From the cell containing the given text, extract its center point as [x, y] coordinate. 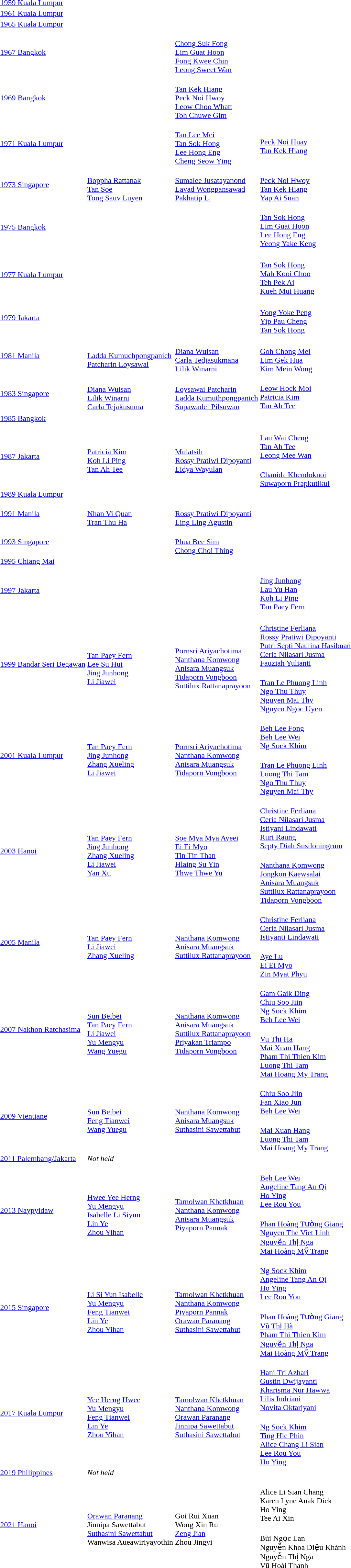
Tan Paey FernJing JunhongZhang XuelingLi Jiawei [130, 755]
Tamolwan KhetkhuanNanthana KomwongPiyaporn PannakOrawan ParanangSuthasini Sawettabut [217, 1307]
Sumalee JusatayanondLavad WongpansawadPakhatip L. [217, 185]
Tamolwan KhetkhuanNanthana KomwongAnisara MuangsukPiyaporn Pannak [217, 1210]
Patricia KimKoh Li PingTan Ah Tee [130, 456]
Nanthana KomwongAnisara MuangsukSuthasini Sawettabut [217, 1116]
Hwee Yee HerngYu MengyuIsabelle Li SiyunLin YeZhou Yihan [130, 1210]
Phua Bee SimChong Choi Thing [217, 542]
Tamolwan KhetkhuanNanthana KomwongOrawan ParanangJinnipa SawettabutSuthasini Sawettabut [217, 1413]
Nanthana KomwongAnisara MuangsukSuttilux Rattanaprayoon [217, 942]
Rossy Pratiwi DipoyantiLing Ling Agustin [217, 513]
Soe Mya Mya AyeeiEi Ei MyoTin Tin ThanHlaing Su YinThwe Thwe Yu [217, 851]
Chong Suk FongLim Guat HoonFong Kwee ChinLeong Sweet Wan [217, 52]
Tan Lee MeiTan Sok HongLee Hong EngCheng Seow Ying [217, 143]
Boppha RattanakTan SoeTong Sauv Luyen [130, 185]
Diana WuisanCarla TedjasukmanaLilik Winarni [217, 355]
Pornsri AriyachotimaNanthana KomwongAnisara MuangsukTidaporn VongboonSuttilux Rattanaprayoon [217, 664]
Yee Herng HweeYu MengyuFeng TianweiLin YeZhou Yihan [130, 1413]
Ladda KumuchpongpanichPatcharin Loysawai [130, 355]
Nhan Vi QuanTran Thu Ha [130, 513]
Pornsri AriyachotimaNanthana KomwongAnisara MuangsukTidaporn Vongboon [217, 755]
Loysawai PatcharinLadda KumuthpongpanichSupawadel Pilsuwan [217, 394]
Tan Paey FernJing JunhongZhang XuelingLi JiaweiYan Xu [130, 851]
Tan Paey FernLi JiaweiZhang Xueling [130, 942]
MulatsihRossy Pratiwi DipoyantiLidya Wayulan [217, 456]
Nanthana KomwongAnisara MuangsukSuttilux RattanaprayoonPriyakan TriampoTidaporn Vongboon [217, 1029]
Sun BeibeiTan Paey FernLi JiaweiYu MengyuWang Yuegu [130, 1029]
Tan Paey FernLee Su HuiJing JunhongLi Jiawei [130, 664]
Diana WuisanLilik WinarniCarla Tejakusuma [130, 394]
Sun BeibeiFeng TianweiWang Yuegu [130, 1116]
Li Si Yun IsabelleYu MengyuFeng TianweiLin YeZhou Yihan [130, 1307]
Tan Kek HiangPeck Noi HwoyLeow Choo WhattToh Chuwe Gim [217, 98]
